Search for the cell housing the specified text and yield its (x, y) center coordinate. 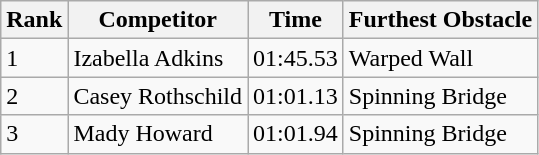
Mady Howard (158, 134)
Competitor (158, 20)
Casey Rothschild (158, 96)
Time (296, 20)
01:45.53 (296, 58)
3 (34, 134)
Warped Wall (440, 58)
2 (34, 96)
Izabella Adkins (158, 58)
01:01.94 (296, 134)
1 (34, 58)
Rank (34, 20)
01:01.13 (296, 96)
Furthest Obstacle (440, 20)
